Determine the [x, y] coordinate at the center of the cell enclosing the given text.  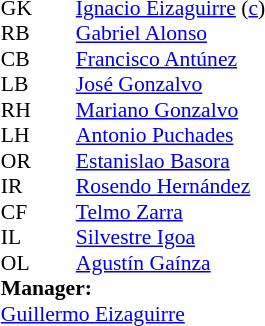
Gabriel Alonso [170, 33]
RH [20, 110]
CF [20, 212]
OL [20, 263]
Telmo Zarra [170, 212]
LH [20, 135]
LB [20, 85]
Rosendo Hernández [170, 187]
Agustín Gaínza [170, 263]
José Gonzalvo [170, 85]
Estanislao Basora [170, 161]
Silvestre Igoa [170, 237]
Manager: [133, 289]
Francisco Antúnez [170, 59]
IL [20, 237]
Antonio Puchades [170, 135]
Mariano Gonzalvo [170, 110]
OR [20, 161]
RB [20, 33]
IR [20, 187]
CB [20, 59]
